For the text-containing cell, return its midpoint in (x, y) coordinate format. 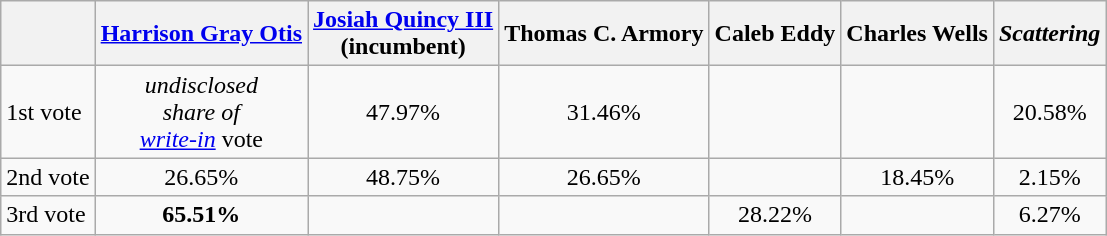
Josiah Quincy III(incumbent) (404, 34)
undisclosedshare ofwrite-in vote (201, 112)
Thomas C. Armory (604, 34)
47.97% (404, 112)
Caleb Eddy (775, 34)
6.27% (1049, 215)
1st vote (48, 112)
28.22% (775, 215)
65.51% (201, 215)
20.58% (1049, 112)
Harrison Gray Otis (201, 34)
18.45% (918, 177)
Scattering (1049, 34)
2.15% (1049, 177)
3rd vote (48, 215)
48.75% (404, 177)
Charles Wells (918, 34)
2nd vote (48, 177)
31.46% (604, 112)
